Identify which cell holds the provided text, then report its [X, Y] central coordinate. 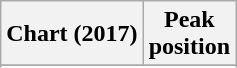
Peak position [189, 34]
Chart (2017) [72, 34]
